Return the (X, Y) coordinate for the center point of the cell that contains the specified text.  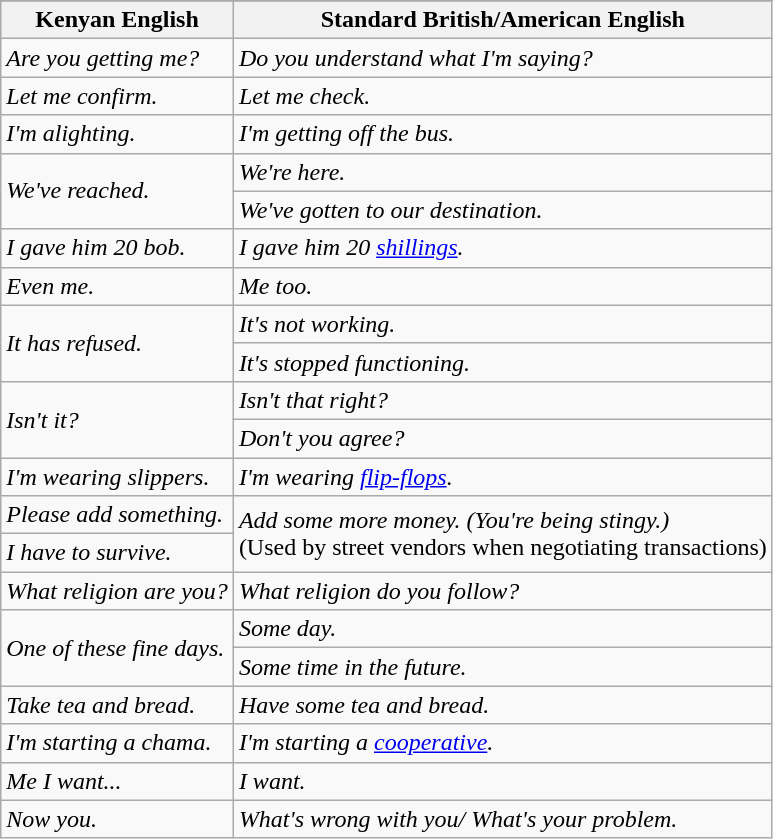
I have to survive. (118, 553)
It's stopped functioning. (502, 362)
Some time in the future. (502, 667)
Even me. (118, 286)
Standard British/American English (502, 20)
It has refused. (118, 343)
I'm wearing flip-flops. (502, 477)
Are you getting me? (118, 58)
I want. (502, 781)
Do you understand what I'm saying? (502, 58)
Let me check. (502, 96)
We're here. (502, 172)
Isn't it? (118, 419)
I'm starting a chama. (118, 743)
I'm alighting. (118, 134)
Don't you agree? (502, 438)
What religion do you follow? (502, 591)
Me I want... (118, 781)
Me too. (502, 286)
Take tea and bread. (118, 705)
We've gotten to our destination. (502, 210)
I'm getting off the bus. (502, 134)
Add some more money. (You're being stingy.)(Used by street vendors when negotiating transactions) (502, 534)
What's wrong with you/ What's your problem. (502, 819)
I'm wearing slippers. (118, 477)
We've reached. (118, 191)
One of these fine days. (118, 648)
I gave him 20 bob. (118, 248)
Isn't that right? (502, 400)
Please add something. (118, 515)
What religion are you? (118, 591)
Some day. (502, 629)
It's not working. (502, 324)
Kenyan English (118, 20)
Now you. (118, 819)
I'm starting a cooperative. (502, 743)
I gave him 20 shillings. (502, 248)
Have some tea and bread. (502, 705)
Let me confirm. (118, 96)
